Return the (x, y) coordinate for the center point of the cell that contains the specified text.  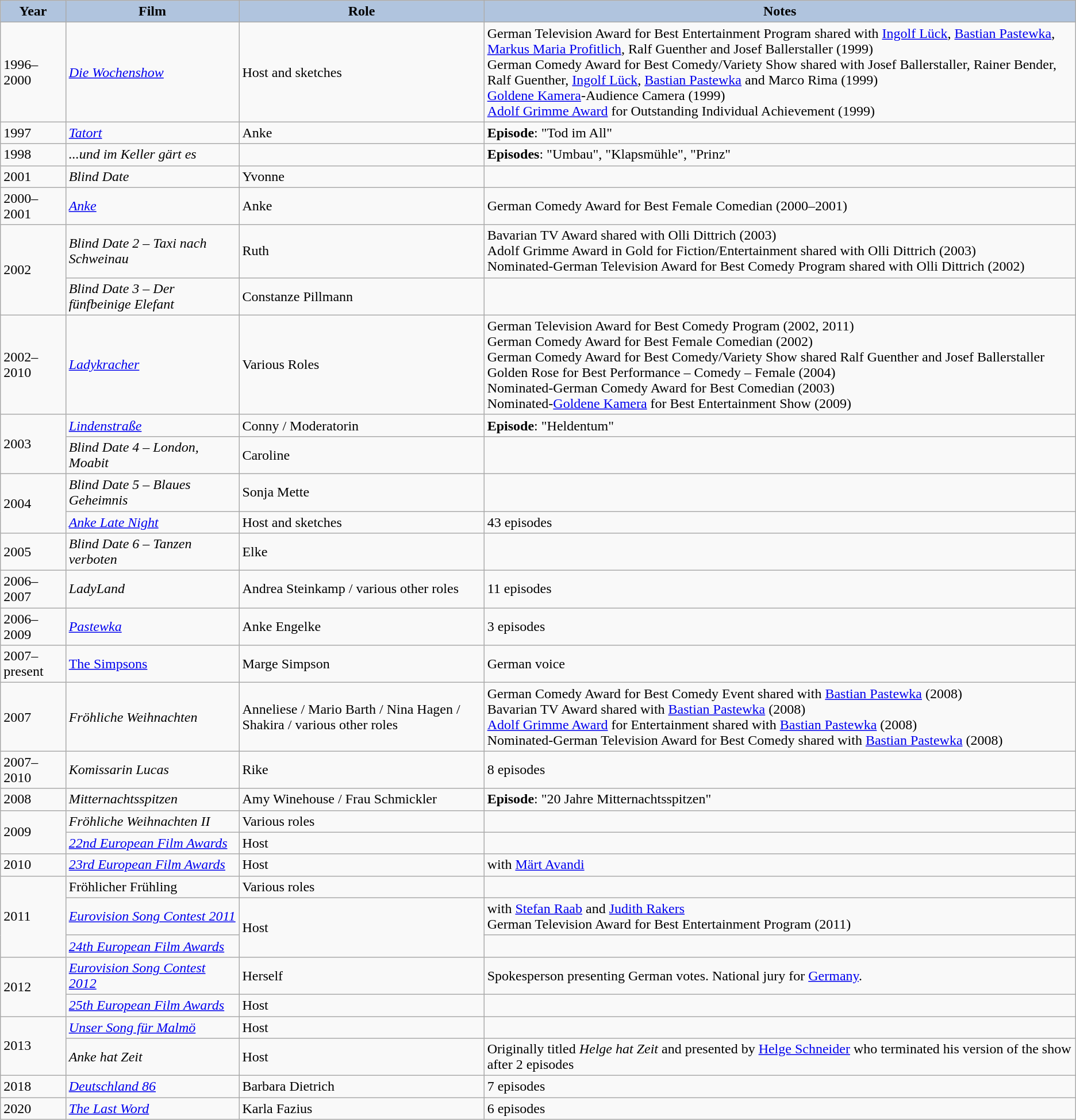
Herself (362, 976)
6 episodes (779, 1109)
11 episodes (779, 590)
2003 (33, 444)
with Stefan Raab and Judith Rakers German Television Award for Best Entertainment Program (2011) (779, 916)
Die Wochenshow (152, 72)
Fröhliche Weihnachten II (152, 821)
Komissarin Lucas (152, 770)
Sonja Mette (362, 492)
Andrea Steinkamp / various other roles (362, 590)
Episode: "Heldentum" (779, 425)
Blind Date 6 – Tanzen verboten (152, 552)
2013 (33, 1046)
Tatort (152, 133)
2018 (33, 1087)
Originally titled Helge hat Zeit and presented by Helge Schneider who terminated his version of the show after 2 episodes (779, 1057)
25th European Film Awards (152, 1005)
2004 (33, 503)
2001 (33, 176)
Blind Date 5 – Blaues Geheimnis (152, 492)
Fröhliche Weihnachten (152, 717)
Episodes: "Umbau", "Klapsmühle", "Prinz" (779, 155)
Conny / Moderatorin (362, 425)
Ladykracher (152, 364)
43 episodes (779, 522)
2006–2007 (33, 590)
Various Roles (362, 364)
Constanze Pillmann (362, 297)
Film (152, 11)
Blind Date 2 – Taxi nach Schweinau (152, 251)
LadyLand (152, 590)
Elke (362, 552)
Role (362, 11)
Eurovision Song Contest 2012 (152, 976)
The Last Word (152, 1109)
Episode: "20 Jahre Mitternachtsspitzen" (779, 799)
Spokesperson presenting German votes. National jury for Germany. (779, 976)
Barbara Dietrich (362, 1087)
Amy Winehouse / Frau Schmickler (362, 799)
Blind Date 3 – Der fünfbeinige Elefant (152, 297)
2005 (33, 552)
24th European Film Awards (152, 946)
2002 (33, 270)
1996–2000 (33, 72)
Blind Date (152, 176)
2010 (33, 865)
Karla Fazius (362, 1109)
Rike (362, 770)
Marge Simpson (362, 664)
Year (33, 11)
Blind Date 4 – London, Moabit (152, 455)
Eurovision Song Contest 2011 (152, 916)
with Märt Avandi (779, 865)
2007 (33, 717)
7 episodes (779, 1087)
Fröhlicher Frühling (152, 887)
2007–2010 (33, 770)
2008 (33, 799)
2020 (33, 1109)
8 episodes (779, 770)
German Comedy Award for Best Female Comedian (2000–2001) (779, 206)
2007–present (33, 664)
3 episodes (779, 626)
Episode: "Tod im All" (779, 133)
1997 (33, 133)
2011 (33, 916)
Deutschland 86 (152, 1087)
Ruth (362, 251)
Mitternachtsspitzen (152, 799)
2009 (33, 832)
Caroline (362, 455)
2012 (33, 986)
Unser Song für Malmö (152, 1027)
2006–2009 (33, 626)
Pastewka (152, 626)
Lindenstraße (152, 425)
1998 (33, 155)
2002–2010 (33, 364)
Anneliese / Mario Barth / Nina Hagen / Shakira / various other roles (362, 717)
Anke Engelke (362, 626)
Notes (779, 11)
23rd European Film Awards (152, 865)
2000–2001 (33, 206)
Anke hat Zeit (152, 1057)
German voice (779, 664)
Anke Late Night (152, 522)
22nd European Film Awards (152, 843)
The Simpsons (152, 664)
...und im Keller gärt es (152, 155)
Yvonne (362, 176)
